Scan for the cell matching the given text and deliver its (X, Y) coordinate at center. 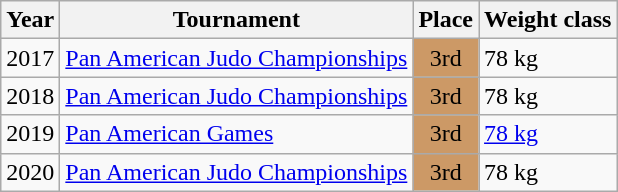
2017 (30, 58)
Pan American Games (236, 134)
Year (30, 20)
2020 (30, 172)
2019 (30, 134)
Tournament (236, 20)
Weight class (548, 20)
Place (446, 20)
2018 (30, 96)
